For the text-containing cell, return its midpoint in [X, Y] coordinate format. 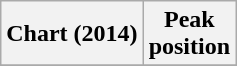
Peakposition [189, 34]
Chart (2014) [72, 34]
